Output the [X, Y] coordinate of the center of the cell containing the given text.  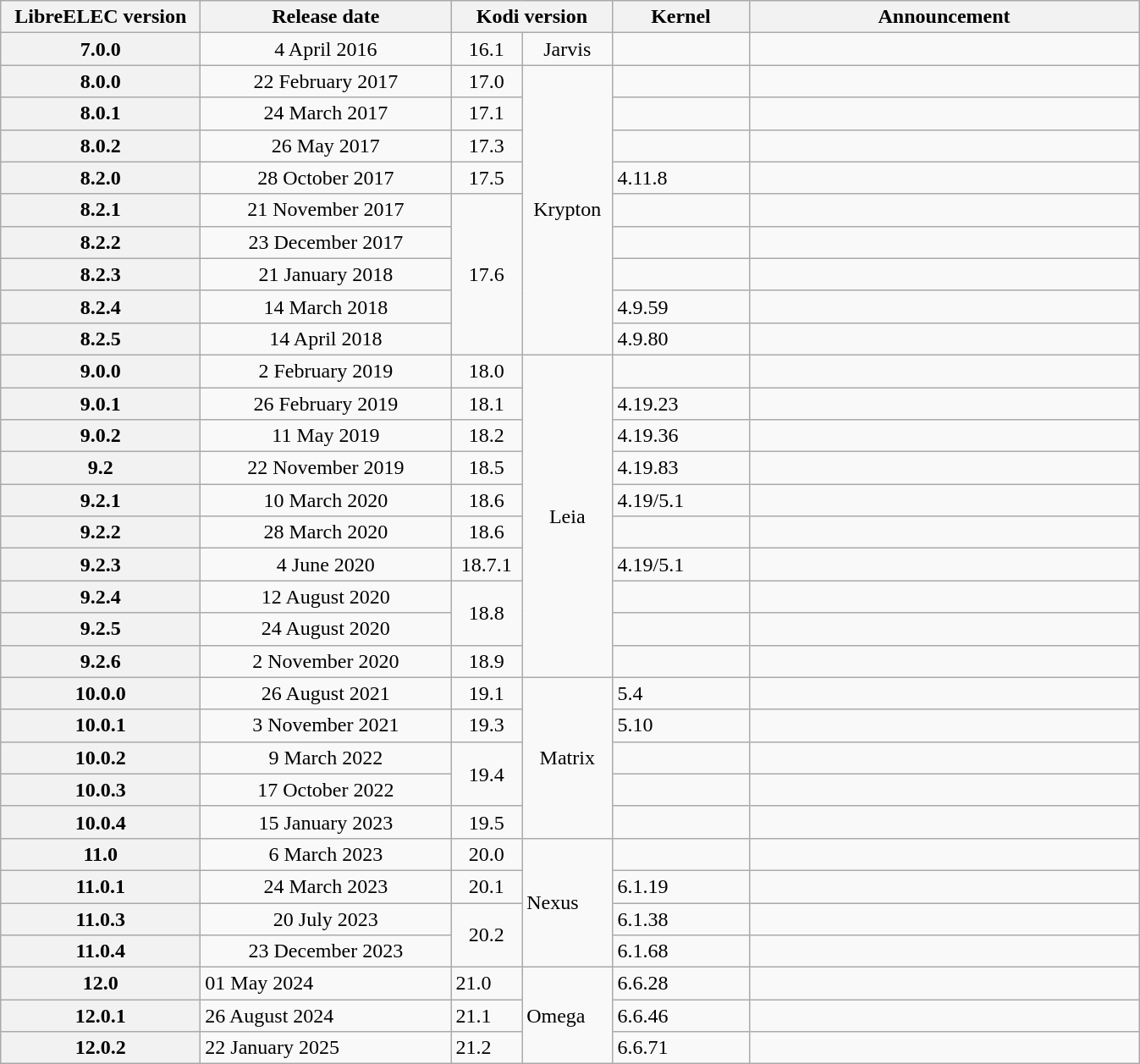
4 June 2020 [326, 565]
14 April 2018 [326, 339]
17.6 [487, 274]
8.2.0 [101, 178]
12 August 2020 [326, 597]
6.1.19 [680, 886]
6.6.71 [680, 1048]
9.2.3 [101, 565]
18.1 [487, 404]
Nexus [567, 902]
5.4 [680, 693]
9.0.2 [101, 436]
22 January 2025 [326, 1048]
21.1 [487, 1016]
19.3 [487, 725]
Krypton [567, 210]
4.9.80 [680, 339]
12.0 [101, 984]
8.2.5 [101, 339]
12.0.1 [101, 1016]
18.0 [487, 371]
7.0.0 [101, 49]
9.2.4 [101, 597]
18.8 [487, 613]
6.1.68 [680, 951]
24 August 2020 [326, 629]
26 February 2019 [326, 404]
10.0.2 [101, 758]
10 March 2020 [326, 500]
01 May 2024 [326, 984]
19.4 [487, 774]
24 March 2023 [326, 886]
4 April 2016 [326, 49]
Release date [326, 17]
26 August 2021 [326, 693]
4.19.83 [680, 468]
23 December 2017 [326, 242]
21 January 2018 [326, 274]
21.2 [487, 1048]
22 February 2017 [326, 81]
8.0.2 [101, 146]
8.2.2 [101, 242]
10.0.4 [101, 822]
8.2.1 [101, 210]
9 March 2022 [326, 758]
11.0.1 [101, 886]
19.1 [487, 693]
9.2 [101, 468]
2 February 2019 [326, 371]
4.19.23 [680, 404]
17.5 [487, 178]
20 July 2023 [326, 918]
Leia [567, 516]
21.0 [487, 984]
5.10 [680, 725]
24 March 2017 [326, 113]
8.2.3 [101, 274]
2 November 2020 [326, 661]
28 October 2017 [326, 178]
14 March 2018 [326, 306]
12.0.2 [101, 1048]
9.2.2 [101, 532]
26 May 2017 [326, 146]
Omega [567, 1016]
6.6.28 [680, 984]
17 October 2022 [326, 790]
3 November 2021 [326, 725]
8.0.1 [101, 113]
18.7.1 [487, 565]
8.0.0 [101, 81]
9.2.1 [101, 500]
20.1 [487, 886]
22 November 2019 [326, 468]
4.11.8 [680, 178]
4.19.36 [680, 436]
17.0 [487, 81]
9.0.1 [101, 404]
15 January 2023 [326, 822]
10.0.1 [101, 725]
23 December 2023 [326, 951]
Kernel [680, 17]
9.2.5 [101, 629]
18.5 [487, 468]
18.2 [487, 436]
11.0.3 [101, 918]
18.9 [487, 661]
6.1.38 [680, 918]
17.1 [487, 113]
Announcement [944, 17]
11.0 [101, 854]
Jarvis [567, 49]
Matrix [567, 758]
6.6.46 [680, 1016]
LibreELEC version [101, 17]
16.1 [487, 49]
6 March 2023 [326, 854]
20.0 [487, 854]
8.2.4 [101, 306]
20.2 [487, 934]
9.0.0 [101, 371]
10.0.3 [101, 790]
10.0.0 [101, 693]
4.9.59 [680, 306]
17.3 [487, 146]
26 August 2024 [326, 1016]
Kodi version [531, 17]
21 November 2017 [326, 210]
9.2.6 [101, 661]
11.0.4 [101, 951]
19.5 [487, 822]
11 May 2019 [326, 436]
28 March 2020 [326, 532]
